Find where the given text appears and provide that cell's center as [X, Y] coordinate. 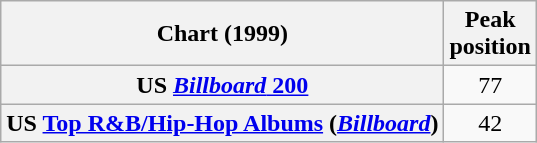
US Billboard 200 [222, 85]
Chart (1999) [222, 34]
US Top R&B/Hip-Hop Albums (Billboard) [222, 123]
Peakposition [490, 34]
42 [490, 123]
77 [490, 85]
